Pinpoint the cell where the given text exists, returning its [X, Y] midpoint coordinate. 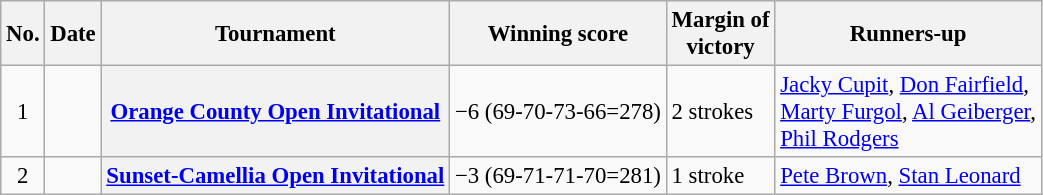
Margin ofvictory [720, 34]
Runners-up [908, 34]
Jacky Cupit, Don Fairfield, Marty Furgol, Al Geiberger, Phil Rodgers [908, 112]
2 [23, 176]
1 [23, 112]
−3 (69-71-71-70=281) [558, 176]
Tournament [276, 34]
Date [73, 34]
No. [23, 34]
Winning score [558, 34]
Orange County Open Invitational [276, 112]
2 strokes [720, 112]
Sunset-Camellia Open Invitational [276, 176]
−6 (69-70-73-66=278) [558, 112]
Pete Brown, Stan Leonard [908, 176]
1 stroke [720, 176]
